Output the [x, y] coordinate of the center of the cell containing the given text.  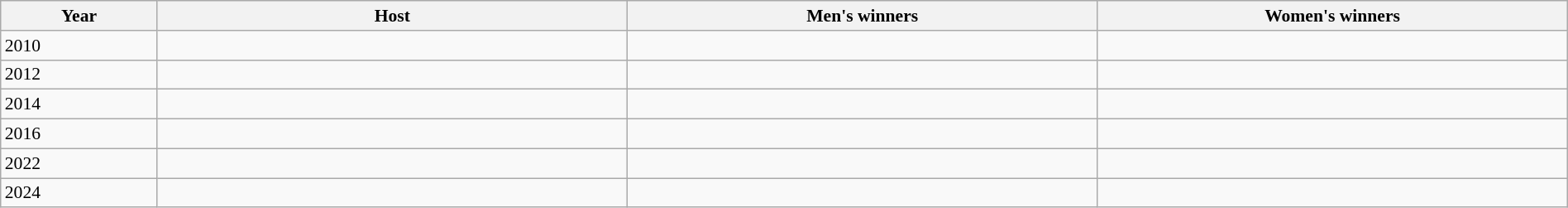
Men's winners [863, 16]
2022 [79, 163]
2024 [79, 193]
Women's winners [1332, 16]
Host [392, 16]
2012 [79, 75]
2010 [79, 46]
Year [79, 16]
2016 [79, 134]
2014 [79, 104]
